For the text-containing cell, return its midpoint in (X, Y) coordinate format. 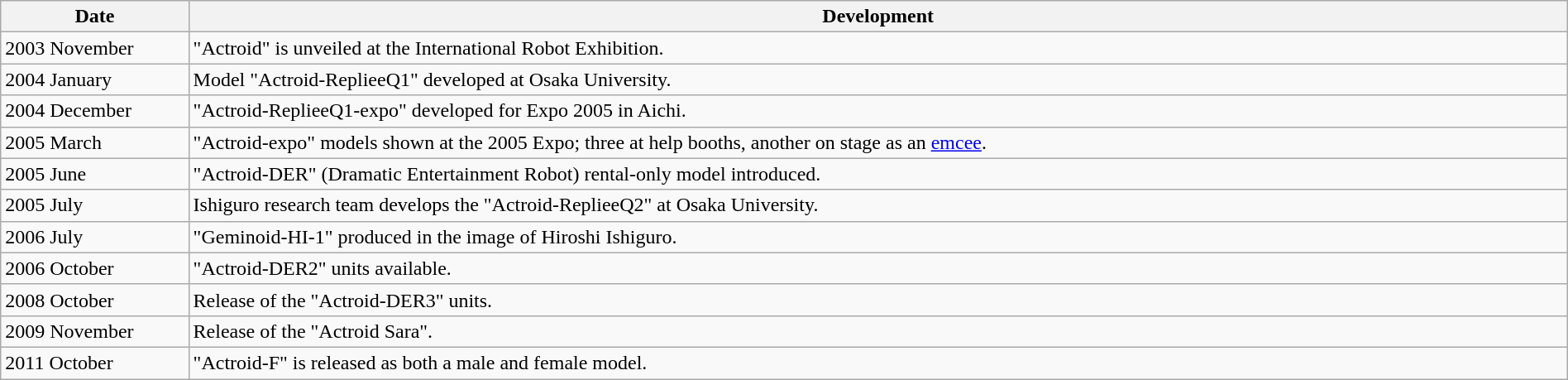
Release of the "Actroid-DER3" units. (878, 300)
"Geminoid-HI-1" produced in the image of Hiroshi Ishiguro. (878, 237)
"Actroid-expo" models shown at the 2005 Expo; three at help booths, another on stage as an emcee. (878, 142)
2003 November (94, 48)
2005 March (94, 142)
2008 October (94, 300)
Release of the "Actroid Sara". (878, 331)
Model "Actroid-ReplieeQ1" developed at Osaka University. (878, 79)
"Actroid-F" is released as both a male and female model. (878, 363)
"Actroid-DER2" units available. (878, 268)
Development (878, 17)
Ishiguro research team develops the "Actroid-ReplieeQ2" at Osaka University. (878, 205)
2004 December (94, 111)
"Actroid-DER" (Dramatic Entertainment Robot) rental-only model introduced. (878, 174)
2006 October (94, 268)
Date (94, 17)
"Actroid-ReplieeQ1-expo" developed for Expo 2005 in Aichi. (878, 111)
2011 October (94, 363)
2005 July (94, 205)
2006 July (94, 237)
2004 January (94, 79)
"Actroid" is unveiled at the International Robot Exhibition. (878, 48)
2009 November (94, 331)
2005 June (94, 174)
